Detect which cell encompasses the target text, then output its (x, y) center coordinate. 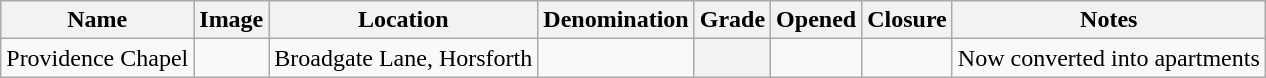
Name (98, 20)
Broadgate Lane, Horsforth (404, 58)
Grade (732, 20)
Closure (908, 20)
Providence Chapel (98, 58)
Location (404, 20)
Notes (1108, 20)
Now converted into apartments (1108, 58)
Denomination (616, 20)
Opened (816, 20)
Image (232, 20)
